Find where the given text appears and provide that cell's center as [x, y] coordinate. 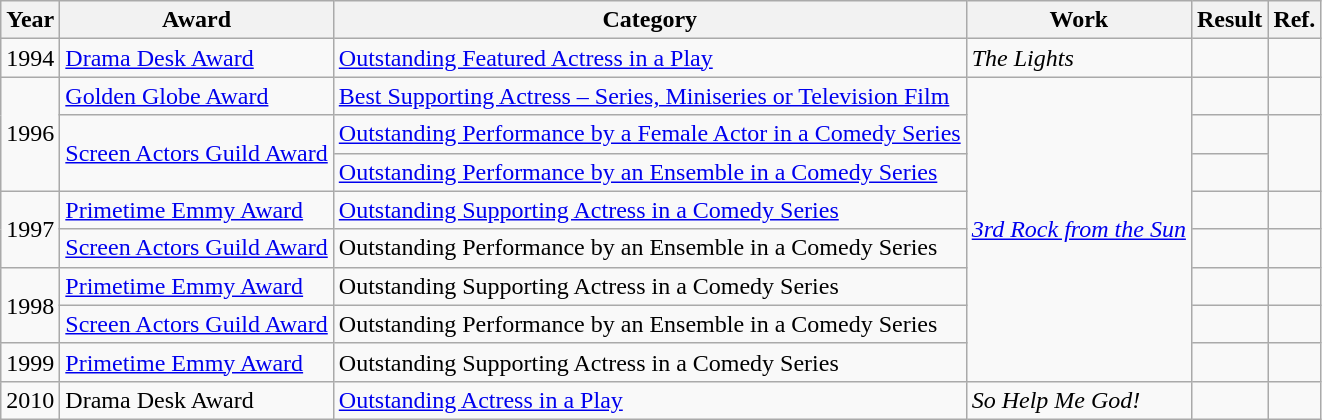
2010 [30, 400]
So Help Me God! [1078, 400]
Outstanding Actress in a Play [650, 400]
3rd Rock from the Sun [1078, 229]
1994 [30, 58]
Best Supporting Actress – Series, Miniseries or Television Film [650, 96]
Result [1229, 20]
Year [30, 20]
Outstanding Performance by a Female Actor in a Comedy Series [650, 134]
1998 [30, 305]
Category [650, 20]
Golden Globe Award [196, 96]
Ref. [1294, 20]
Outstanding Featured Actress in a Play [650, 58]
1997 [30, 229]
The Lights [1078, 58]
1999 [30, 362]
Award [196, 20]
1996 [30, 134]
Work [1078, 20]
